Identify which cell holds the provided text, then report its (x, y) central coordinate. 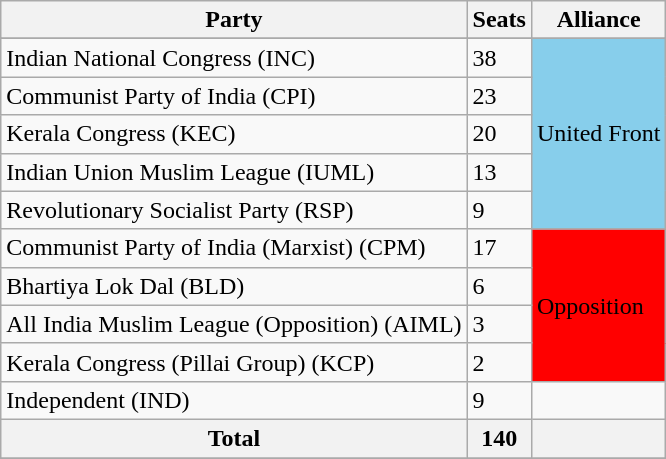
140 (499, 438)
Communist Party of India (CPI) (234, 96)
38 (499, 58)
Total (234, 438)
Bhartiya Lok Dal (BLD) (234, 286)
23 (499, 96)
2 (499, 362)
Indian National Congress (INC) (234, 58)
Kerala Congress (KEC) (234, 134)
Seats (499, 20)
Independent (IND) (234, 400)
United Front (598, 134)
6 (499, 286)
All India Muslim League (Opposition) (AIML) (234, 324)
Revolutionary Socialist Party (RSP) (234, 210)
13 (499, 172)
20 (499, 134)
Communist Party of India (Marxist) (CPM) (234, 248)
Alliance (598, 20)
Kerala Congress (Pillai Group) (KCP) (234, 362)
Indian Union Muslim League (IUML) (234, 172)
Opposition (598, 305)
17 (499, 248)
3 (499, 324)
Party (234, 20)
